Extract the [X, Y] coordinate from the center of the cell holding the provided text.  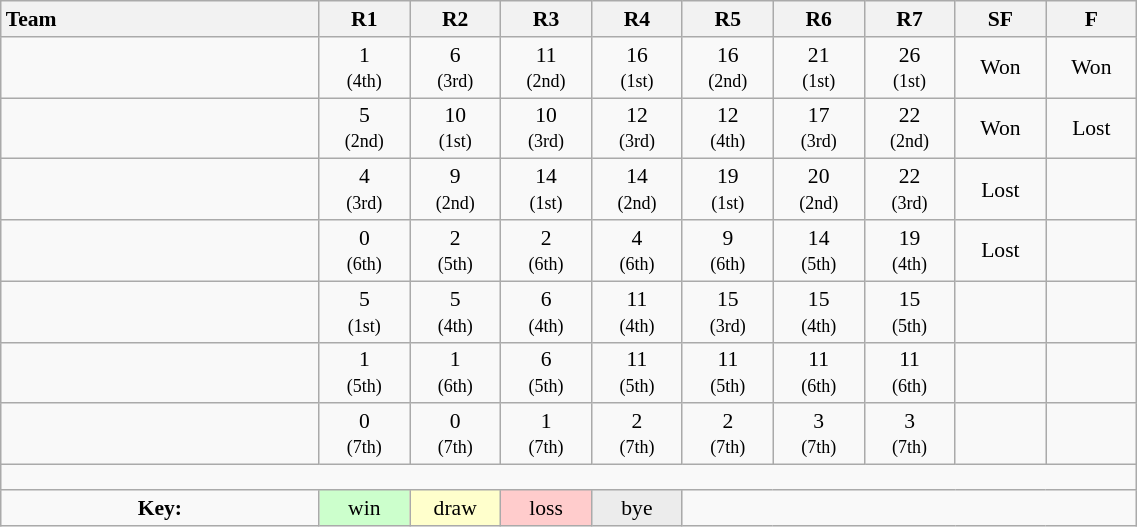
R3 [546, 19]
22 (3rd) [910, 190]
12 (3rd) [636, 128]
22 (2nd) [910, 128]
R6 [818, 19]
R7 [910, 19]
4 (3rd) [364, 190]
16 (2nd) [728, 68]
15 (5th) [910, 312]
11 (2nd) [546, 68]
12 (4th) [728, 128]
0 (6th) [364, 250]
6 (5th) [546, 372]
1 (4th) [364, 68]
14 (5th) [818, 250]
17 (3rd) [818, 128]
14 (2nd) [636, 190]
F [1092, 19]
15 (4th) [818, 312]
1 (5th) [364, 372]
10 (1st) [456, 128]
R2 [456, 19]
R4 [636, 19]
Team [160, 19]
2 (5th) [456, 250]
9 (2nd) [456, 190]
21 (1st) [818, 68]
26 (1st) [910, 68]
bye [636, 508]
5 (2nd) [364, 128]
10 (3rd) [546, 128]
4 (6th) [636, 250]
loss [546, 508]
SF [1000, 19]
14 (1st) [546, 190]
16 (1st) [636, 68]
9 (6th) [728, 250]
5 (4th) [456, 312]
5 (1st) [364, 312]
win [364, 508]
draw [456, 508]
1 (6th) [456, 372]
1 (7th) [546, 434]
19 (4th) [910, 250]
6 (3rd) [456, 68]
15 (3rd) [728, 312]
2 (6th) [546, 250]
R5 [728, 19]
6 (4th) [546, 312]
Key: [160, 508]
R1 [364, 19]
11 (4th) [636, 312]
20 (2nd) [818, 190]
19 (1st) [728, 190]
